Output the (x, y) coordinate of the center of the cell containing the given text.  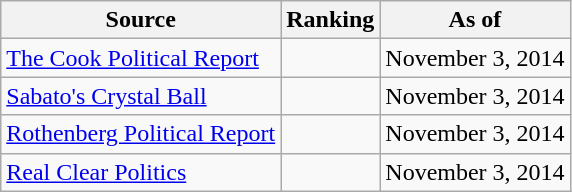
Ranking (330, 20)
The Cook Political Report (141, 58)
As of (475, 20)
Source (141, 20)
Real Clear Politics (141, 172)
Sabato's Crystal Ball (141, 96)
Rothenberg Political Report (141, 134)
